Return the (X, Y) coordinate for the center point of the cell that contains the specified text.  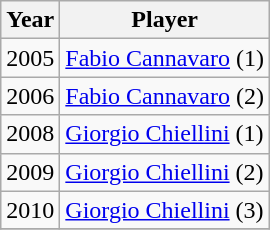
2009 (30, 172)
Player (165, 20)
Fabio Cannavaro (1) (165, 58)
Giorgio Chiellini (1) (165, 134)
2010 (30, 210)
Giorgio Chiellini (2) (165, 172)
Year (30, 20)
2005 (30, 58)
Giorgio Chiellini (3) (165, 210)
Fabio Cannavaro (2) (165, 96)
2008 (30, 134)
2006 (30, 96)
